From the cell containing the given text, extract its center point as (X, Y) coordinate. 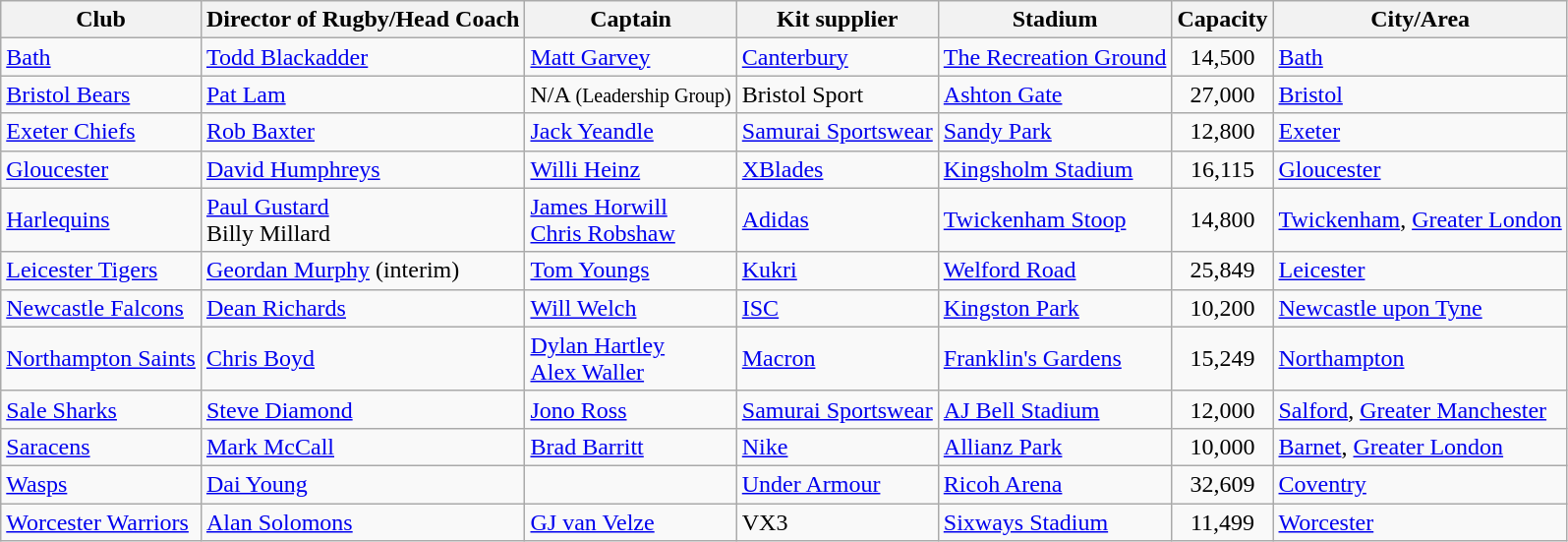
12,000 (1223, 409)
Newcastle upon Tyne (1420, 308)
Under Armour (838, 484)
14,800 (1223, 220)
Leicester (1420, 271)
25,849 (1223, 271)
Rob Baxter (362, 132)
Todd Blackadder (362, 57)
14,500 (1223, 57)
15,249 (1223, 358)
Kit supplier (838, 20)
Sale Sharks (101, 409)
Dai Young (362, 484)
Saracens (101, 447)
Brad Barritt (631, 447)
Bristol (1420, 94)
ISC (838, 308)
Sixways Stadium (1055, 522)
Ashton Gate (1055, 94)
Franklin's Gardens (1055, 358)
Club (101, 20)
Northampton Saints (101, 358)
Capacity (1223, 20)
Kukri (838, 271)
Tom Youngs (631, 271)
Dylan Hartley Alex Waller (631, 358)
Kingsholm Stadium (1055, 169)
The Recreation Ground (1055, 57)
Will Welch (631, 308)
Jono Ross (631, 409)
Harlequins (101, 220)
David Humphreys (362, 169)
Alan Solomons (362, 522)
10,200 (1223, 308)
Director of Rugby/Head Coach (362, 20)
Mark McCall (362, 447)
Sandy Park (1055, 132)
Bristol Bears (101, 94)
Jack Yeandle (631, 132)
Exeter Chiefs (101, 132)
Twickenham, Greater London (1420, 220)
Ricoh Arena (1055, 484)
27,000 (1223, 94)
Northampton (1420, 358)
Worcester Warriors (101, 522)
Pat Lam (362, 94)
Allianz Park (1055, 447)
Twickenham Stoop (1055, 220)
12,800 (1223, 132)
Steve Diamond (362, 409)
Barnet, Greater London (1420, 447)
11,499 (1223, 522)
Willi Heinz (631, 169)
XBlades (838, 169)
VX3 (838, 522)
Coventry (1420, 484)
Matt Garvey (631, 57)
Paul Gustard Billy Millard (362, 220)
32,609 (1223, 484)
Dean Richards (362, 308)
Worcester (1420, 522)
Exeter (1420, 132)
Captain (631, 20)
Adidas (838, 220)
Welford Road (1055, 271)
Newcastle Falcons (101, 308)
Stadium (1055, 20)
Geordan Murphy (interim) (362, 271)
AJ Bell Stadium (1055, 409)
James Horwill Chris Robshaw (631, 220)
Kingston Park (1055, 308)
16,115 (1223, 169)
City/Area (1420, 20)
GJ van Velze (631, 522)
Macron (838, 358)
Bristol Sport (838, 94)
Wasps (101, 484)
Canterbury (838, 57)
Salford, Greater Manchester (1420, 409)
Leicester Tigers (101, 271)
10,000 (1223, 447)
N/A (Leadership Group) (631, 94)
Chris Boyd (362, 358)
Nike (838, 447)
